From the cell containing the given text, extract its center point as (X, Y) coordinate. 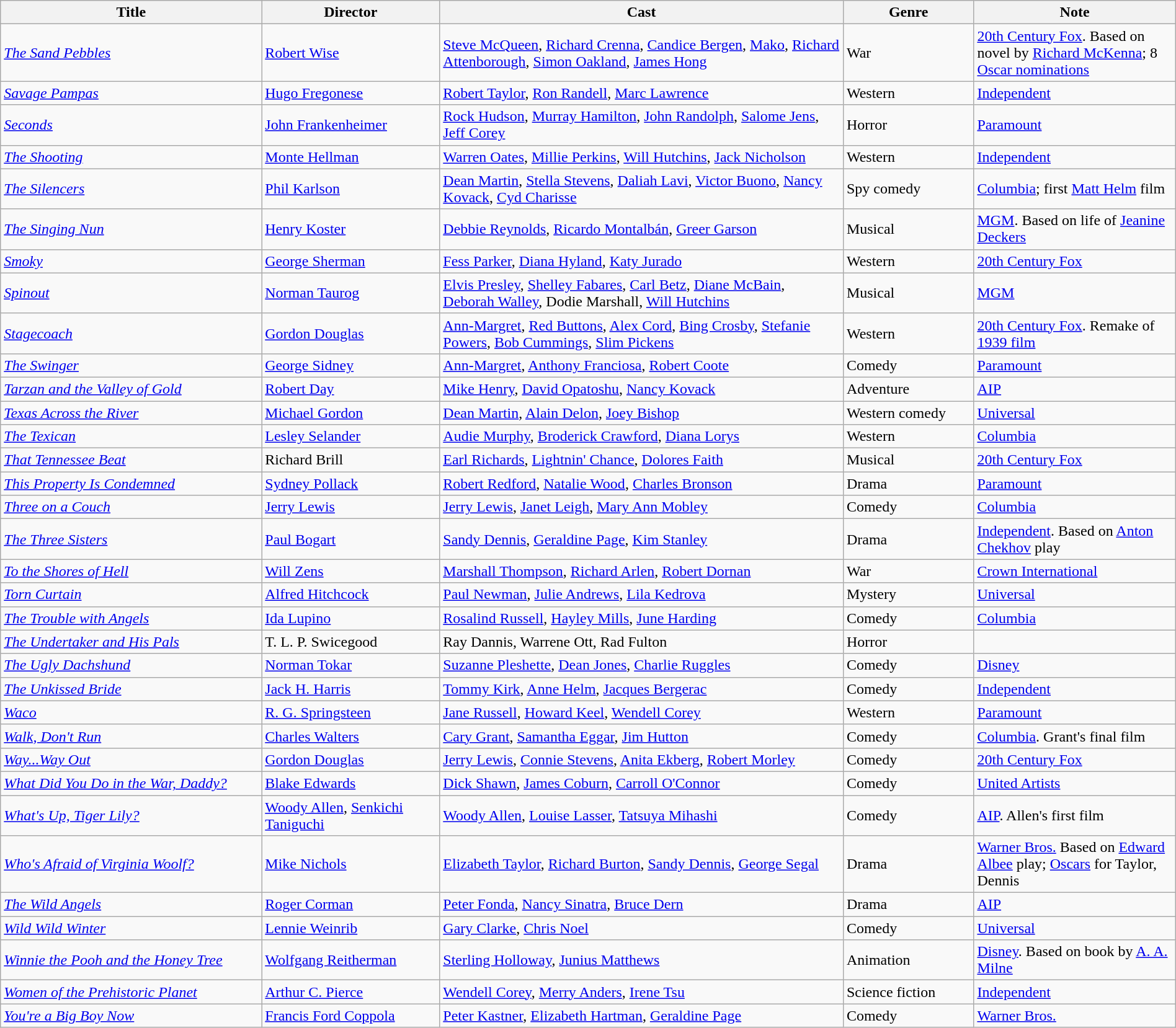
Arthur C. Pierce (351, 992)
Mike Henry, David Opatoshu, Nancy Kovack (641, 389)
Alfred Hitchcock (351, 595)
Will Zens (351, 571)
What's Up, Tiger Lily? (131, 815)
Independent. Based on Anton Chekhov play (1074, 539)
Ray Dannis, Warrene Ott, Rad Fulton (641, 642)
You're a Big Boy Now (131, 1016)
Genre (908, 12)
Charles Walters (351, 736)
Columbia. Grant's final film (1074, 736)
Phil Karlson (351, 188)
Audie Murphy, Broderick Crawford, Diana Lorys (641, 436)
Stagecoach (131, 334)
The Trouble with Angels (131, 618)
Peter Fonda, Nancy Sinatra, Bruce Dern (641, 905)
The Swinger (131, 365)
Tommy Kirk, Anne Helm, Jacques Bergerac (641, 689)
Paul Bogart (351, 539)
Cast (641, 12)
Texas Across the River (131, 412)
AIP. Allen's first film (1074, 815)
Warner Bros. (1074, 1016)
Three on a Couch (131, 507)
Wild Wild Winter (131, 928)
Francis Ford Coppola (351, 1016)
The Three Sisters (131, 539)
R. G. Springsteen (351, 712)
Rosalind Russell, Hayley Mills, June Harding (641, 618)
The Texican (131, 436)
Sterling Holloway, Junius Matthews (641, 960)
Director (351, 12)
The Unkissed Bride (131, 689)
Jane Russell, Howard Keel, Wendell Corey (641, 712)
Sydney Pollack (351, 484)
Norman Tokar (351, 665)
Hugo Fregonese (351, 93)
Disney. Based on book by A. A. Milne (1074, 960)
Robert Day (351, 389)
Wendell Corey, Merry Anders, Irene Tsu (641, 992)
Roger Corman (351, 905)
20th Century Fox. Based on novel by Richard McKenna; 8 Oscar nominations (1074, 53)
Earl Richards, Lightnin' Chance, Dolores Faith (641, 460)
Seconds (131, 125)
Tarzan and the Valley of Gold (131, 389)
Animation (908, 960)
Disney (1074, 665)
Rock Hudson, Murray Hamilton, John Randolph, Salome Jens, Jeff Corey (641, 125)
Marshall Thompson, Richard Arlen, Robert Dornan (641, 571)
Elvis Presley, Shelley Fabares, Carl Betz, Diane McBain, Deborah Walley, Dodie Marshall, Will Hutchins (641, 293)
Winnie the Pooh and the Honey Tree (131, 960)
Who's Afraid of Virginia Woolf? (131, 864)
Spinout (131, 293)
Fess Parker, Diana Hyland, Katy Jurado (641, 261)
20th Century Fox. Remake of 1939 film (1074, 334)
Woody Allen, Louise Lasser, Tatsuya Mihashi (641, 815)
Woody Allen, Senkichi Taniguchi (351, 815)
Adventure (908, 389)
Wolfgang Reitherman (351, 960)
George Sherman (351, 261)
Jack H. Harris (351, 689)
Debbie Reynolds, Ricardo Montalbán, Greer Garson (641, 229)
Paul Newman, Julie Andrews, Lila Kedrova (641, 595)
Dick Shawn, James Coburn, Carroll O'Connor (641, 783)
Elizabeth Taylor, Richard Burton, Sandy Dennis, George Segal (641, 864)
Mystery (908, 595)
To the Shores of Hell (131, 571)
Warner Bros. Based on Edward Albee play; Oscars for Taylor, Dennis (1074, 864)
The Undertaker and His Pals (131, 642)
Title (131, 12)
Warren Oates, Millie Perkins, Will Hutchins, Jack Nicholson (641, 157)
Ann-Margret, Anthony Franciosa, Robert Coote (641, 365)
Blake Edwards (351, 783)
Torn Curtain (131, 595)
Ida Lupino (351, 618)
MGM. Based on life of Jeanine Deckers (1074, 229)
This Property Is Condemned (131, 484)
Lesley Selander (351, 436)
Walk, Don't Run (131, 736)
Richard Brill (351, 460)
Women of the Prehistoric Planet (131, 992)
Crown International (1074, 571)
Note (1074, 12)
Jerry Lewis, Connie Stevens, Anita Ekberg, Robert Morley (641, 760)
What Did You Do in the War, Daddy? (131, 783)
The Ugly Dachshund (131, 665)
George Sidney (351, 365)
Michael Gordon (351, 412)
The Silencers (131, 188)
Lennie Weinrib (351, 928)
The Sand Pebbles (131, 53)
Spy comedy (908, 188)
Jerry Lewis (351, 507)
Robert Wise (351, 53)
Norman Taurog (351, 293)
Ann-Margret, Red Buttons, Alex Cord, Bing Crosby, Stefanie Powers, Bob Cummings, Slim Pickens (641, 334)
Dean Martin, Alain Delon, Joey Bishop (641, 412)
Western comedy (908, 412)
Science fiction (908, 992)
Steve McQueen, Richard Crenna, Candice Bergen, Mako, Richard Attenborough, Simon Oakland, James Hong (641, 53)
United Artists (1074, 783)
Cary Grant, Samantha Eggar, Jim Hutton (641, 736)
Dean Martin, Stella Stevens, Daliah Lavi, Victor Buono, Nancy Kovack, Cyd Charisse (641, 188)
Savage Pampas (131, 93)
Sandy Dennis, Geraldine Page, Kim Stanley (641, 539)
Columbia; first Matt Helm film (1074, 188)
Way...Way Out (131, 760)
Robert Taylor, Ron Randell, Marc Lawrence (641, 93)
Waco (131, 712)
Smoky (131, 261)
Jerry Lewis, Janet Leigh, Mary Ann Mobley (641, 507)
Peter Kastner, Elizabeth Hartman, Geraldine Page (641, 1016)
The Singing Nun (131, 229)
Suzanne Pleshette, Dean Jones, Charlie Ruggles (641, 665)
Mike Nichols (351, 864)
MGM (1074, 293)
Gary Clarke, Chris Noel (641, 928)
Monte Hellman (351, 157)
Henry Koster (351, 229)
The Wild Angels (131, 905)
John Frankenheimer (351, 125)
Robert Redford, Natalie Wood, Charles Bronson (641, 484)
That Tennessee Beat (131, 460)
T. L. P. Swicegood (351, 642)
The Shooting (131, 157)
